Return [x, y] of the center of cell containing provided text 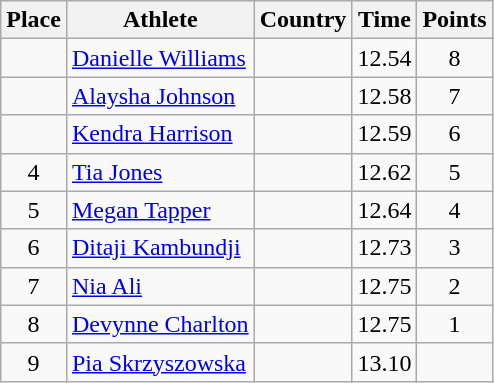
Time [384, 20]
2 [454, 286]
Place [34, 20]
13.10 [384, 362]
12.64 [384, 210]
Tia Jones [160, 172]
Athlete [160, 20]
Nia Ali [160, 286]
1 [454, 324]
Country [303, 20]
Pia Skrzyszowska [160, 362]
12.59 [384, 134]
12.73 [384, 248]
Danielle Williams [160, 58]
12.58 [384, 96]
Ditaji Kambundji [160, 248]
Megan Tapper [160, 210]
Points [454, 20]
3 [454, 248]
Kendra Harrison [160, 134]
9 [34, 362]
12.54 [384, 58]
Alaysha Johnson [160, 96]
12.62 [384, 172]
Devynne Charlton [160, 324]
